Scan for the cell matching the given text and deliver its [X, Y] coordinate at center. 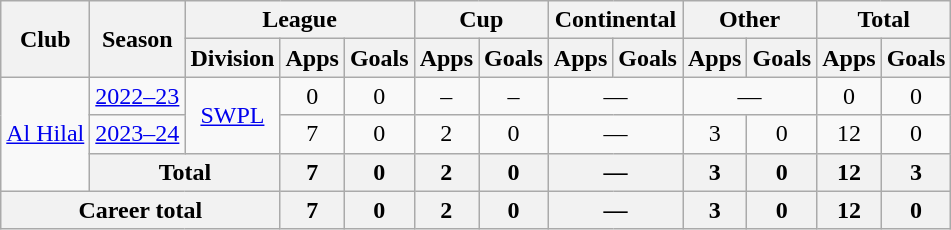
Club [46, 39]
Cup [481, 20]
League [300, 20]
Other [749, 20]
SWPL [232, 115]
2023–24 [138, 134]
Continental [615, 20]
Al Hilal [46, 134]
Division [232, 58]
2022–23 [138, 96]
Season [138, 39]
Career total [140, 210]
